Provide the [x, y] coordinate of the cell's center where the given text is located.  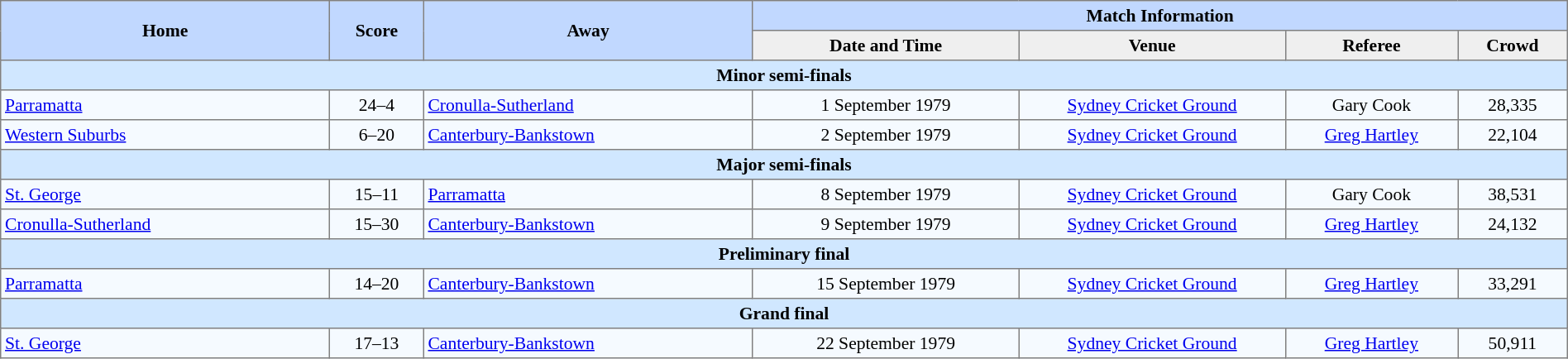
Referee [1371, 45]
9 September 1979 [886, 224]
Crowd [1513, 45]
Home [165, 31]
17–13 [377, 343]
15 September 1979 [886, 284]
8 September 1979 [886, 194]
Major semi-finals [784, 165]
Grand final [784, 314]
Date and Time [886, 45]
24,132 [1513, 224]
1 September 1979 [886, 105]
Match Information [1159, 16]
38,531 [1513, 194]
14–20 [377, 284]
Minor semi-finals [784, 75]
6–20 [377, 135]
28,335 [1513, 105]
Score [377, 31]
Away [588, 31]
33,291 [1513, 284]
22 September 1979 [886, 343]
22,104 [1513, 135]
50,911 [1513, 343]
15–11 [377, 194]
Western Suburbs [165, 135]
24–4 [377, 105]
2 September 1979 [886, 135]
15–30 [377, 224]
Preliminary final [784, 254]
Venue [1152, 45]
